For the text-containing cell, return its midpoint in [X, Y] coordinate format. 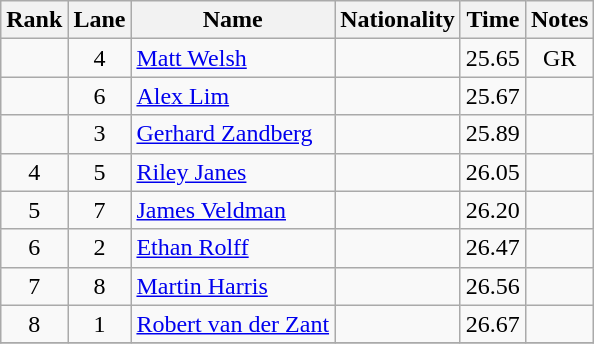
26.20 [492, 210]
Gerhard Zandberg [233, 134]
Alex Lim [233, 96]
Riley Janes [233, 172]
26.05 [492, 172]
26.56 [492, 286]
James Veldman [233, 210]
Rank [34, 20]
3 [100, 134]
Time [492, 20]
Ethan Rolff [233, 248]
25.89 [492, 134]
GR [559, 58]
26.47 [492, 248]
Nationality [398, 20]
Notes [559, 20]
2 [100, 248]
25.67 [492, 96]
Lane [100, 20]
Robert van der Zant [233, 324]
26.67 [492, 324]
25.65 [492, 58]
Matt Welsh [233, 58]
Martin Harris [233, 286]
1 [100, 324]
Name [233, 20]
